Determine the (x, y) coordinate at the center of the cell enclosing the given text.  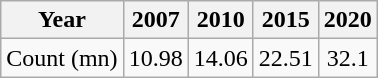
2007 (156, 20)
22.51 (286, 58)
Year (62, 20)
10.98 (156, 58)
32.1 (348, 58)
2010 (220, 20)
14.06 (220, 58)
2020 (348, 20)
2015 (286, 20)
Count (mn) (62, 58)
